Determine the [X, Y] coordinate at the center of the cell enclosing the given text.  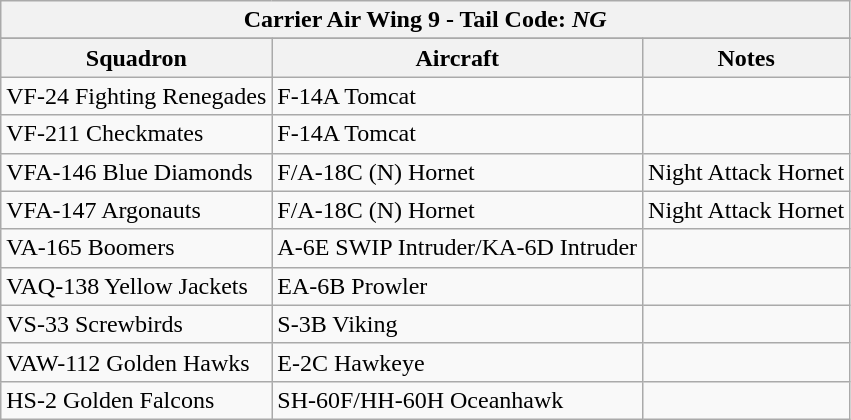
VAW-112 Golden Hawks [136, 362]
SH-60F/HH-60H Oceanhawk [458, 400]
Carrier Air Wing 9 - Tail Code: NG [426, 20]
VS-33 Screwbirds [136, 324]
E-2C Hawkeye [458, 362]
VA-165 Boomers [136, 248]
S-3B Viking [458, 324]
VAQ-138 Yellow Jackets [136, 286]
VF-24 Fighting Renegades [136, 96]
VFA-147 Argonauts [136, 210]
HS-2 Golden Falcons [136, 400]
VF-211 Checkmates [136, 134]
Squadron [136, 58]
EA-6B Prowler [458, 286]
Aircraft [458, 58]
Notes [746, 58]
A-6E SWIP Intruder/KA-6D Intruder [458, 248]
VFA-146 Blue Diamonds [136, 172]
